Extract the (X, Y) coordinate from the center of the cell holding the provided text.  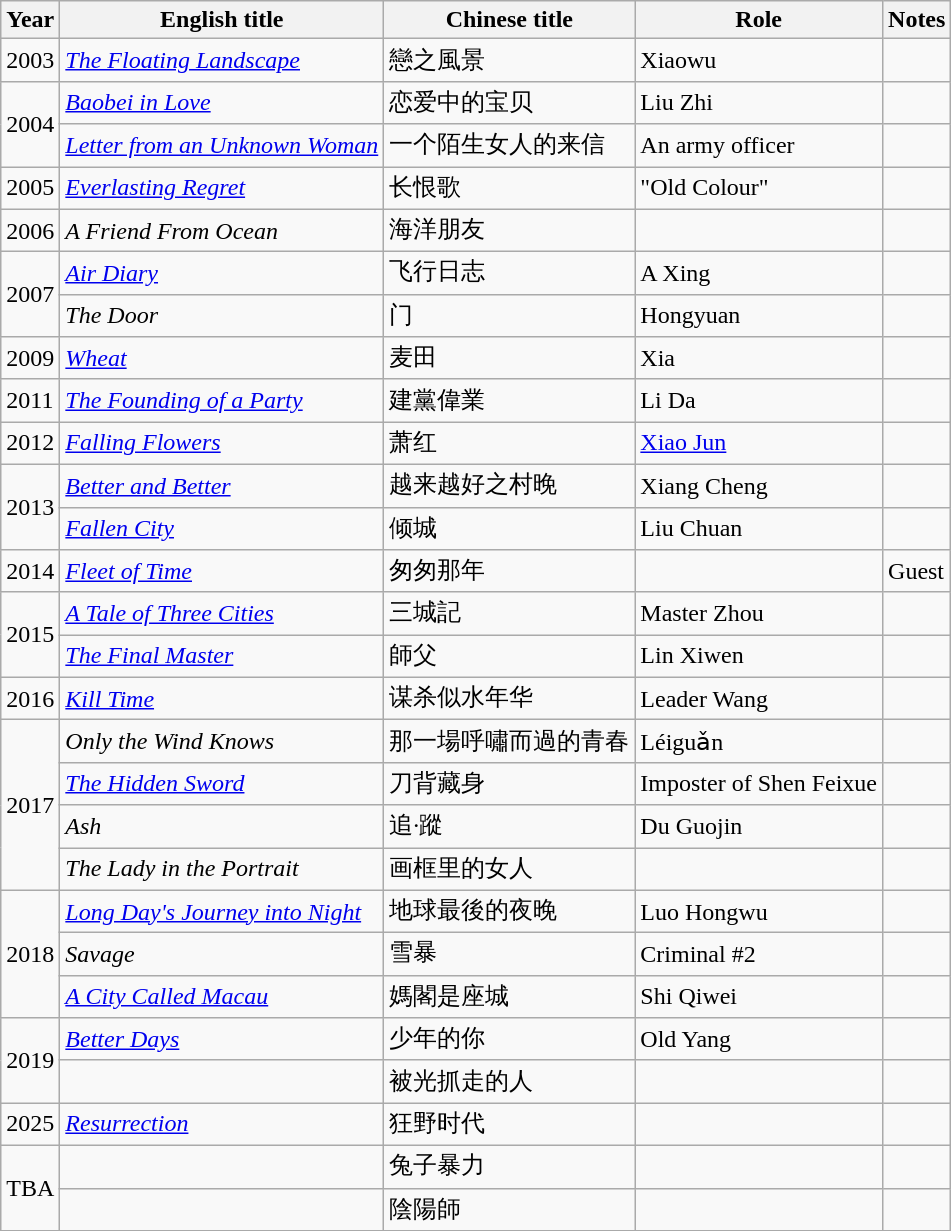
Li Da (759, 400)
Resurrection (222, 1124)
Xia (759, 358)
兔子暴力 (510, 1166)
画框里的女人 (510, 870)
刀背藏身 (510, 784)
Notes (917, 20)
追·蹤 (510, 826)
Imposter of Shen Feixue (759, 784)
门 (510, 316)
The Final Master (222, 656)
Role (759, 20)
2018 (30, 954)
Chinese title (510, 20)
2013 (30, 506)
被光抓走的人 (510, 1082)
一个陌生女人的来信 (510, 146)
Xiao Jun (759, 444)
越来越好之村晚 (510, 486)
Xiaowu (759, 60)
2017 (30, 805)
師父 (510, 656)
Falling Flowers (222, 444)
Leader Wang (759, 698)
2014 (30, 572)
少年的你 (510, 1040)
Shi Qiwei (759, 996)
English title (222, 20)
The Founding of a Party (222, 400)
Luo Hongwu (759, 912)
TBA (30, 1188)
2016 (30, 698)
匆匆那年 (510, 572)
Liu Zhi (759, 102)
Long Day's Journey into Night (222, 912)
2005 (30, 188)
陰陽師 (510, 1210)
Letter from an Unknown Woman (222, 146)
2011 (30, 400)
"Old Colour" (759, 188)
Savage (222, 954)
Liu Chuan (759, 528)
戀之風景 (510, 60)
A Xing (759, 274)
三城記 (510, 614)
Du Guojin (759, 826)
Fleet of Time (222, 572)
Kill Time (222, 698)
A City Called Macau (222, 996)
萧红 (510, 444)
Baobei in Love (222, 102)
Old Yang (759, 1040)
飞行日志 (510, 274)
A Friend From Ocean (222, 230)
Air Diary (222, 274)
Better Days (222, 1040)
Better and Better (222, 486)
Only the Wind Knows (222, 742)
The Hidden Sword (222, 784)
The Lady in the Portrait (222, 870)
Guest (917, 572)
2006 (30, 230)
An army officer (759, 146)
Fallen City (222, 528)
The Door (222, 316)
建黨偉業 (510, 400)
Everlasting Regret (222, 188)
Xiang Cheng (759, 486)
Ash (222, 826)
谋杀似水年华 (510, 698)
Year (30, 20)
那一場呼嘯而過的青春 (510, 742)
Lin Xiwen (759, 656)
麦田 (510, 358)
Hongyuan (759, 316)
恋爱中的宝贝 (510, 102)
2012 (30, 444)
2025 (30, 1124)
2003 (30, 60)
雪暴 (510, 954)
地球最後的夜晚 (510, 912)
The Floating Landscape (222, 60)
2004 (30, 124)
2007 (30, 294)
Criminal #2 (759, 954)
Master Zhou (759, 614)
海洋朋友 (510, 230)
媽閣是座城 (510, 996)
2009 (30, 358)
长恨歌 (510, 188)
2015 (30, 634)
Léiguǎn (759, 742)
Wheat (222, 358)
A Tale of Three Cities (222, 614)
狂野时代 (510, 1124)
2019 (30, 1060)
倾城 (510, 528)
